Locate the cell with the specified text and output its (X, Y) center coordinate. 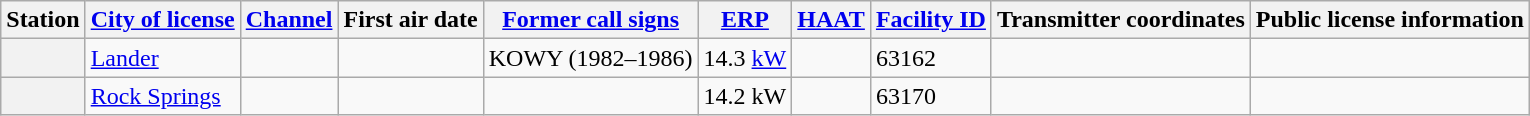
KOWY (1982–1986) (590, 58)
HAAT (832, 20)
Rock Springs (162, 96)
Channel (289, 20)
City of license (162, 20)
Facility ID (930, 20)
63170 (930, 96)
Former call signs (590, 20)
First air date (410, 20)
14.3 kW (745, 58)
Station (43, 20)
14.2 kW (745, 96)
63162 (930, 58)
Transmitter coordinates (1120, 20)
ERP (745, 20)
Lander (162, 58)
Public license information (1390, 20)
